Return the (x, y) coordinate for the center point of the cell that contains the specified text.  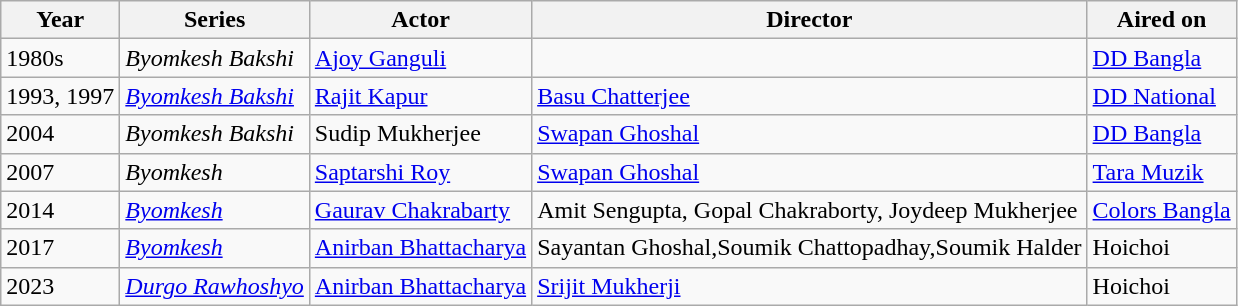
2023 (60, 286)
Srijit Mukherji (810, 286)
1993, 1997 (60, 96)
Colors Bangla (1162, 210)
Ajoy Ganguli (420, 58)
Gaurav Chakrabarty (420, 210)
2007 (60, 172)
2014 (60, 210)
Amit Sengupta, Gopal Chakraborty, Joydeep Mukherjee (810, 210)
Sudip Mukherjee (420, 134)
Sayantan Ghoshal,Soumik Chattopadhay,Soumik Halder (810, 248)
Basu Chatterjee (810, 96)
Director (810, 20)
2017 (60, 248)
DD National (1162, 96)
2004 (60, 134)
Aired on (1162, 20)
Series (215, 20)
Rajit Kapur (420, 96)
Actor (420, 20)
Durgo Rawhoshyo (215, 286)
Saptarshi Roy (420, 172)
1980s (60, 58)
Year (60, 20)
Tara Muzik (1162, 172)
